Pinpoint the cell where the given text exists, returning its (x, y) midpoint coordinate. 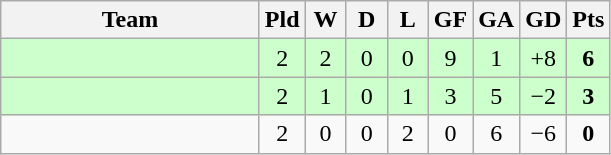
+8 (544, 58)
Pld (282, 20)
−6 (544, 134)
GA (496, 20)
GD (544, 20)
W (326, 20)
D (366, 20)
−2 (544, 96)
5 (496, 96)
9 (450, 58)
L (408, 20)
GF (450, 20)
Team (130, 20)
Pts (588, 20)
